Find where the given text appears and provide that cell's center as [x, y] coordinate. 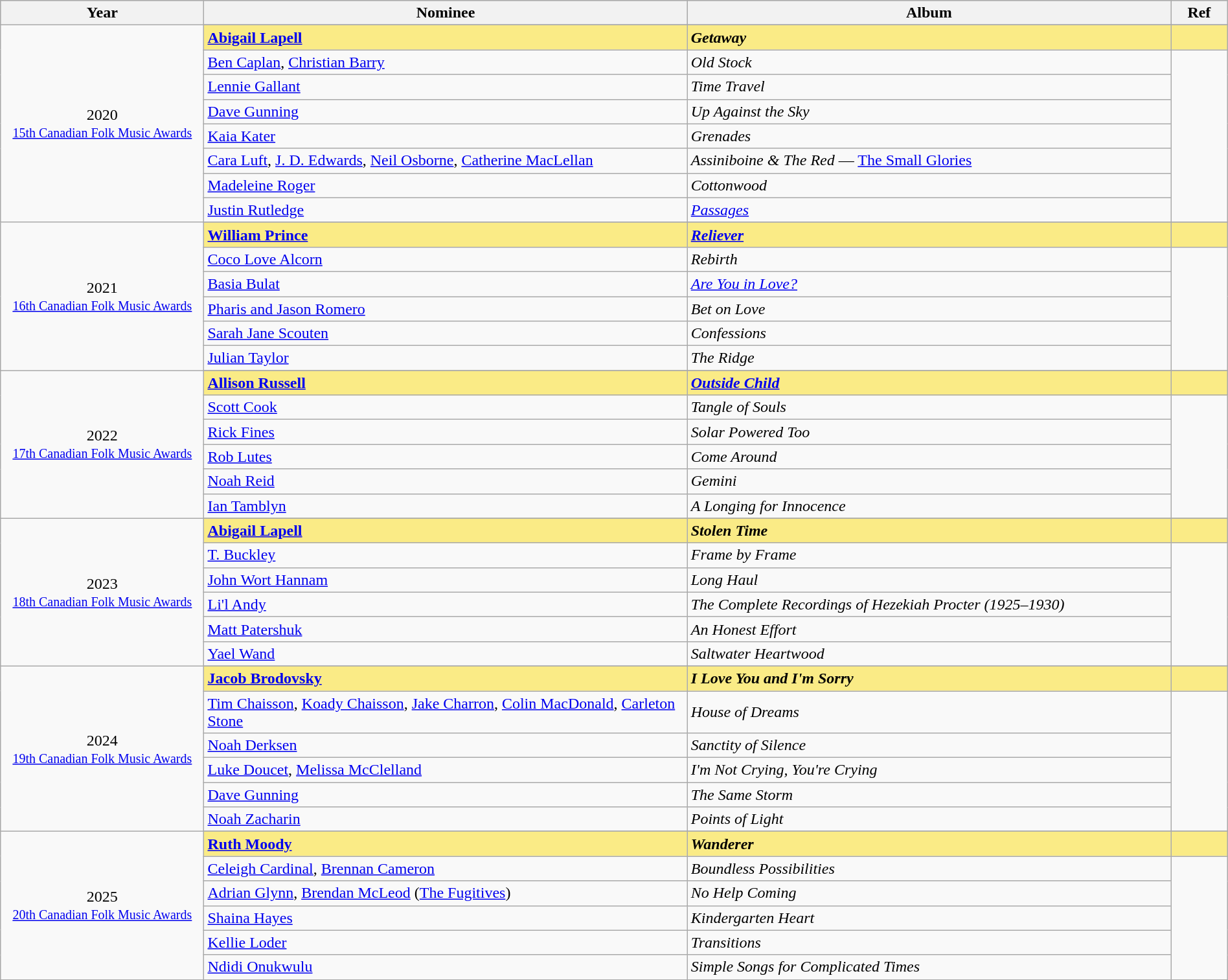
2021 16th Canadian Folk Music Awards [102, 296]
Li'l Andy [446, 604]
The Same Storm [929, 795]
Rob Lutes [446, 457]
Time Travel [929, 87]
Come Around [929, 457]
Celeigh Cardinal, Brennan Cameron [446, 869]
Long Haul [929, 580]
T. Buckley [446, 555]
A Longing for Innocence [929, 506]
Sarah Jane Scouten [446, 334]
An Honest Effort [929, 629]
Noah Derksen [446, 746]
Noah Zacharin [446, 819]
Ben Caplan, Christian Barry [446, 62]
Boundless Possibilities [929, 869]
William Prince [446, 234]
Up Against the Sky [929, 111]
Nominee [446, 13]
Outside Child [929, 383]
Gemini [929, 481]
2023 18th Canadian Folk Music Awards [102, 592]
Bet on Love [929, 309]
Assiniboine & The Red — The Small Glories [929, 161]
Noah Reid [446, 481]
Solar Powered Too [929, 432]
Points of Light [929, 819]
Wanderer [929, 844]
Kellie Loder [446, 942]
2022 17th Canadian Folk Music Awards [102, 444]
Allison Russell [446, 383]
Shaina Hayes [446, 918]
John Wort Hannam [446, 580]
Simple Songs for Complicated Times [929, 967]
Ndidi Onukwulu [446, 967]
Frame by Frame [929, 555]
Are You in Love? [929, 284]
Reliever [929, 234]
No Help Coming [929, 893]
2020 15th Canadian Folk Music Awards [102, 124]
I Love You and I'm Sorry [929, 678]
Rick Fines [446, 432]
Stolen Time [929, 530]
Tim Chaisson, Koady Chaisson, Jake Charron, Colin MacDonald, Carleton Stone [446, 711]
Yael Wand [446, 654]
Old Stock [929, 62]
Cottonwood [929, 185]
Julian Taylor [446, 358]
Jacob Brodovsky [446, 678]
Transitions [929, 942]
Ref [1200, 13]
Ruth Moody [446, 844]
Adrian Glynn, Brendan McLeod (The Fugitives) [446, 893]
Sanctity of Silence [929, 746]
Madeleine Roger [446, 185]
I'm Not Crying, You're Crying [929, 770]
Pharis and Jason Romero [446, 309]
Saltwater Heartwood [929, 654]
Passages [929, 210]
Lennie Gallant [446, 87]
Grenades [929, 136]
Getaway [929, 38]
The Ridge [929, 358]
Basia Bulat [446, 284]
Rebirth [929, 259]
2024 19th Canadian Folk Music Awards [102, 749]
Matt Patershuk [446, 629]
Luke Doucet, Melissa McClelland [446, 770]
Scott Cook [446, 407]
Coco Love Alcorn [446, 259]
Kindergarten Heart [929, 918]
Justin Rutledge [446, 210]
Kaia Kater [446, 136]
Album [929, 13]
Confessions [929, 334]
The Complete Recordings of Hezekiah Procter (1925–1930) [929, 604]
House of Dreams [929, 711]
Cara Luft, J. D. Edwards, Neil Osborne, Catherine MacLellan [446, 161]
2025 20th Canadian Folk Music Awards [102, 906]
Ian Tamblyn [446, 506]
Year [102, 13]
Tangle of Souls [929, 407]
